Return [x, y] of the center of cell containing provided text 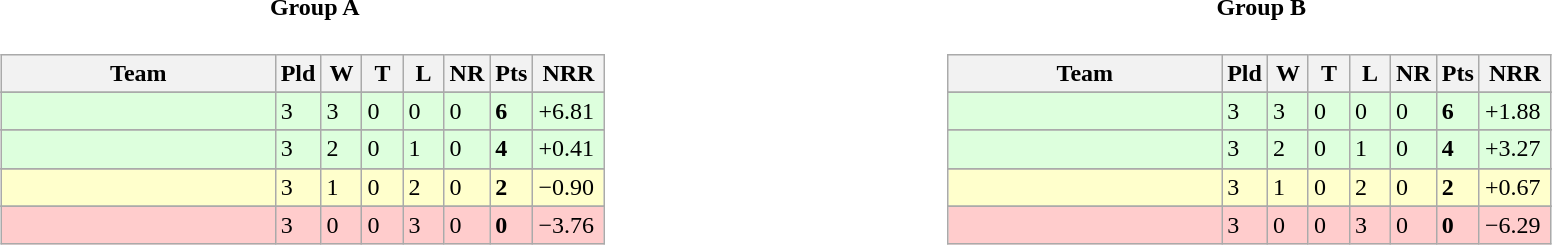
−6.29 [1514, 225]
+6.81 [568, 111]
+3.27 [1514, 149]
+0.67 [1514, 187]
+0.41 [568, 149]
−0.90 [568, 187]
+1.88 [1514, 111]
−3.76 [568, 225]
